Locate the cell with the specified text and output its [X, Y] center coordinate. 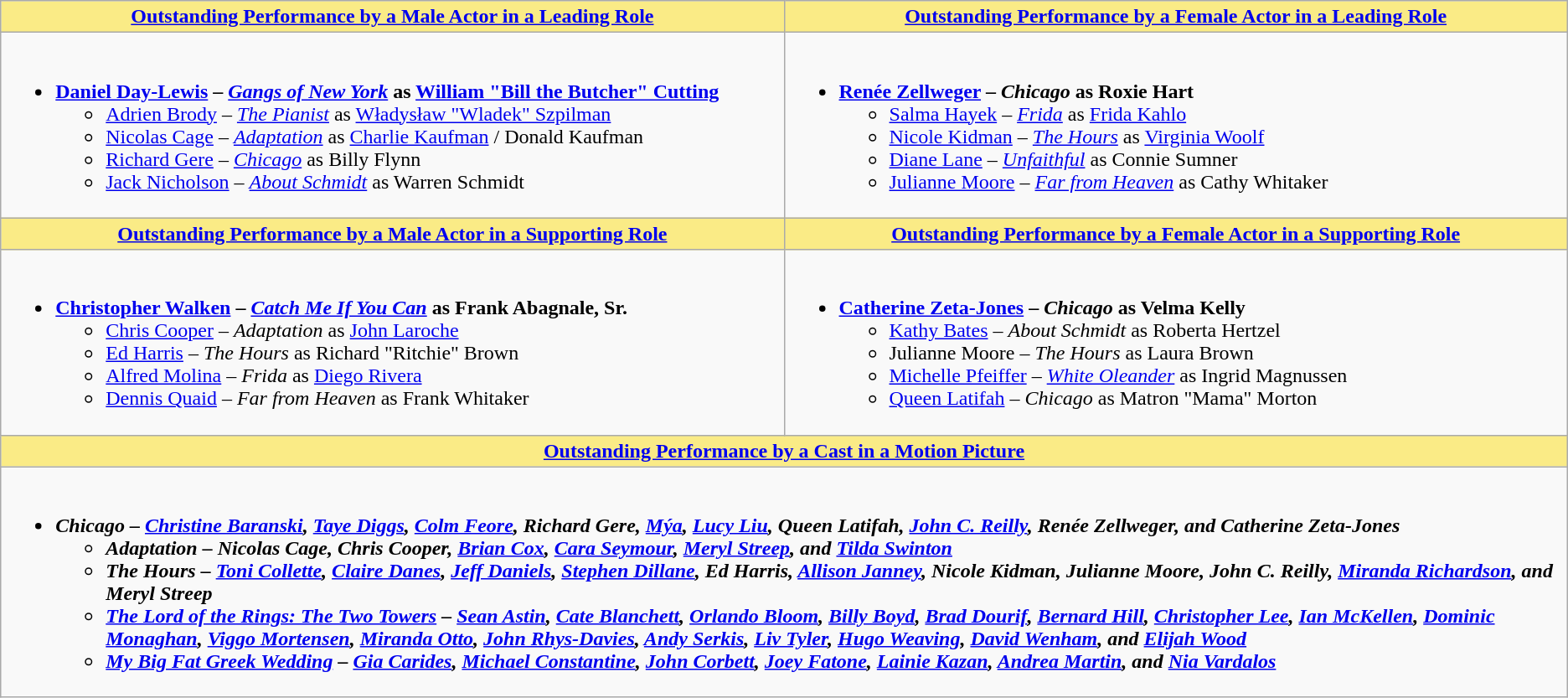
Outstanding Performance by a Female Actor in a Leading Role [1176, 17]
Outstanding Performance by a Male Actor in a Leading Role [392, 17]
Outstanding Performance by a Male Actor in a Supporting Role [392, 234]
Outstanding Performance by a Cast in a Motion Picture [784, 451]
Outstanding Performance by a Female Actor in a Supporting Role [1176, 234]
